Provide the (x, y) coordinate of the cell's center where the given text is located.  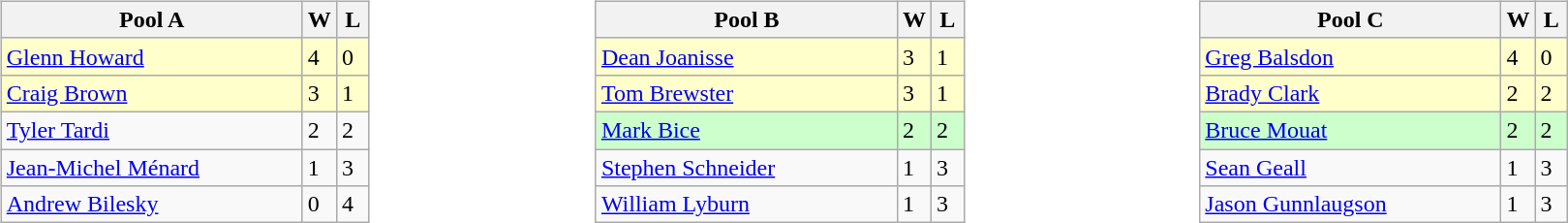
Pool B (746, 19)
Tom Brewster (746, 93)
Tyler Tardi (151, 130)
Jason Gunnlaugson (1350, 205)
Jean-Michel Ménard (151, 168)
William Lyburn (746, 205)
Mark Bice (746, 130)
Glenn Howard (151, 56)
Pool C (1350, 19)
Dean Joanisse (746, 56)
Andrew Bilesky (151, 205)
Greg Balsdon (1350, 56)
Pool A (151, 19)
Stephen Schneider (746, 168)
Brady Clark (1350, 93)
Sean Geall (1350, 168)
Craig Brown (151, 93)
Bruce Mouat (1350, 130)
